Scan for the cell matching the given text and deliver its (x, y) coordinate at center. 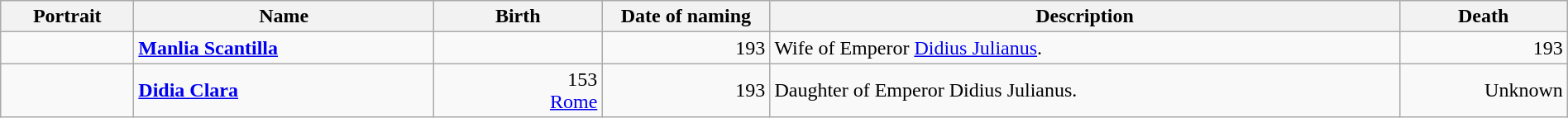
Daughter of Emperor Didius Julianus. (1085, 91)
Portrait (68, 17)
153Rome (518, 91)
Name (284, 17)
Death (1484, 17)
Wife of Emperor Didius Julianus. (1085, 48)
Description (1085, 17)
Date of naming (686, 17)
Birth (518, 17)
Unknown (1484, 91)
Didia Clara (284, 91)
Manlia Scantilla (284, 48)
